Return (x, y) of the center of cell containing provided text 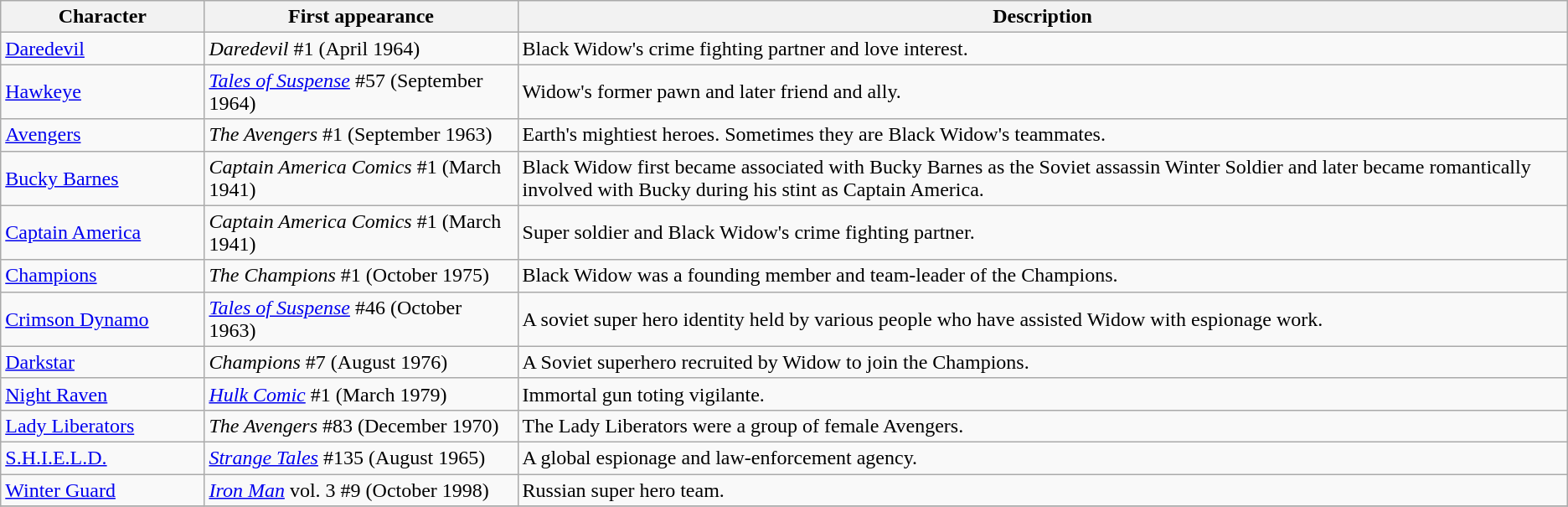
Tales of Suspense #46 (October 1963) (361, 318)
Immortal gun toting vigilante. (1042, 394)
Daredevil #1 (April 1964) (361, 49)
Night Raven (102, 394)
The Lady Liberators were a group of female Avengers. (1042, 426)
Tales of Suspense #57 (September 1964) (361, 92)
Black Widow's crime fighting partner and love interest. (1042, 49)
Earth's mightiest heroes. Sometimes they are Black Widow's teammates. (1042, 135)
Russian super hero team. (1042, 490)
Daredevil (102, 49)
The Avengers #83 (December 1970) (361, 426)
A Soviet superhero recruited by Widow to join the Champions. (1042, 362)
Avengers (102, 135)
Hulk Comic #1 (March 1979) (361, 394)
A soviet super hero identity held by various people who have assisted Widow with espionage work. (1042, 318)
The Avengers #1 (September 1963) (361, 135)
S.H.I.E.L.D. (102, 458)
First appearance (361, 17)
Iron Man vol. 3 #9 (October 1998) (361, 490)
The Champions #1 (October 1975) (361, 276)
Champions #7 (August 1976) (361, 362)
Black Widow was a founding member and team-leader of the Champions. (1042, 276)
Winter Guard (102, 490)
Widow's former pawn and later friend and ally. (1042, 92)
Description (1042, 17)
Darkstar (102, 362)
A global espionage and law-enforcement agency. (1042, 458)
Champions (102, 276)
Character (102, 17)
Captain America (102, 233)
Strange Tales #135 (August 1965) (361, 458)
Super soldier and Black Widow's crime fighting partner. (1042, 233)
Hawkeye (102, 92)
Bucky Barnes (102, 178)
Lady Liberators (102, 426)
Crimson Dynamo (102, 318)
